Identify which cell holds the provided text, then report its (x, y) central coordinate. 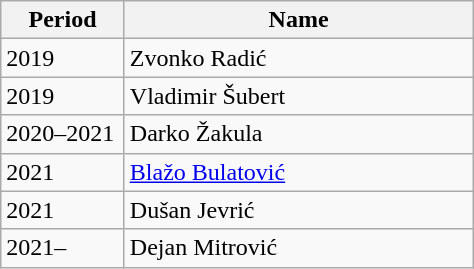
2020–2021 (63, 134)
2021– (63, 248)
Blažo Bulatović (298, 172)
Dušan Jevrić (298, 210)
Period (63, 20)
Zvonko Radić (298, 58)
Vladimir Šubert (298, 96)
Darko Žakula (298, 134)
Name (298, 20)
Dejan Mitrović (298, 248)
